For the text-containing cell, return its midpoint in [X, Y] coordinate format. 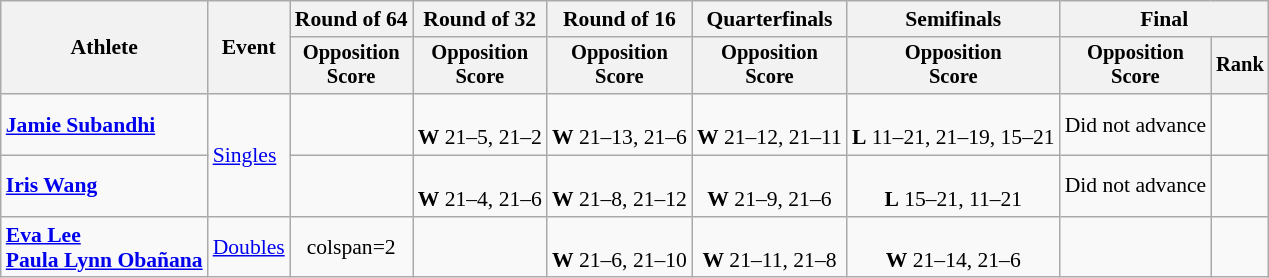
Round of 64 [352, 19]
Jamie Subandhi [104, 124]
W 21–6, 21–10 [620, 248]
Round of 32 [480, 19]
Iris Wang [104, 186]
W 21–13, 21–6 [620, 124]
Quarterfinals [770, 19]
W 21–11, 21–8 [770, 248]
Doubles [249, 248]
L 11–21, 21–19, 15–21 [954, 124]
colspan=2 [352, 248]
Athlete [104, 48]
W 21–9, 21–6 [770, 186]
L 15–21, 11–21 [954, 186]
Singles [249, 155]
Rank [1240, 66]
Final [1164, 19]
Event [249, 48]
Eva LeePaula Lynn Obañana [104, 248]
W 21–8, 21–12 [620, 186]
W 21–12, 21–11 [770, 124]
W 21–5, 21–2 [480, 124]
W 21–14, 21–6 [954, 248]
Semifinals [954, 19]
Round of 16 [620, 19]
W 21–4, 21–6 [480, 186]
